Find where the given text appears and provide that cell's center as (x, y) coordinate. 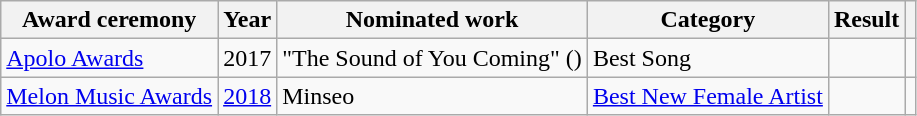
Award ceremony (110, 20)
Year (248, 20)
Best New Female Artist (708, 96)
Category (708, 20)
Apolo Awards (110, 58)
Nominated work (432, 20)
Result (866, 20)
"The Sound of You Coming" () (432, 58)
2017 (248, 58)
2018 (248, 96)
Best Song (708, 58)
Minseo (432, 96)
Melon Music Awards (110, 96)
